Determine the [x, y] coordinate at the center of the cell enclosing the given text.  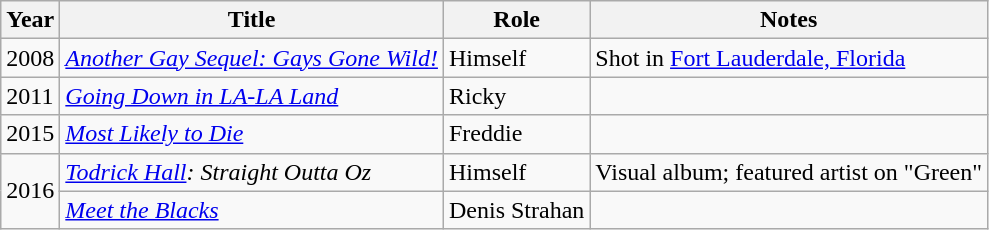
Another Gay Sequel: Gays Gone Wild! [252, 58]
Freddie [516, 134]
2011 [30, 96]
Meet the Blacks [252, 210]
Most Likely to Die [252, 134]
2015 [30, 134]
Going Down in LA-LA Land [252, 96]
Role [516, 20]
Title [252, 20]
Year [30, 20]
Denis Strahan [516, 210]
Todrick Hall: Straight Outta Oz [252, 172]
Notes [789, 20]
Ricky [516, 96]
Shot in Fort Lauderdale, Florida [789, 58]
Visual album; featured artist on "Green" [789, 172]
2016 [30, 191]
2008 [30, 58]
